From the cell containing the given text, extract its center point as [x, y] coordinate. 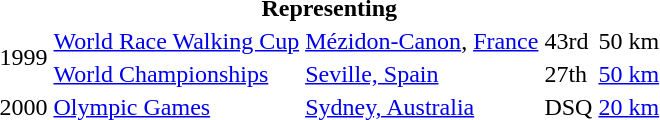
Mézidon-Canon, France [422, 41]
World Championships [176, 74]
27th [568, 74]
43rd [568, 41]
World Race Walking Cup [176, 41]
Seville, Spain [422, 74]
